Pinpoint the cell where the given text exists, returning its [X, Y] midpoint coordinate. 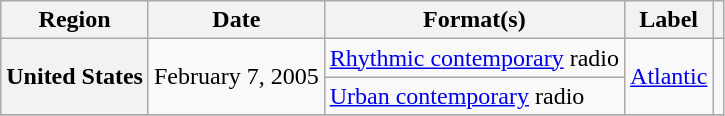
Rhythmic contemporary radio [474, 58]
Label [669, 20]
United States [75, 77]
Format(s) [474, 20]
Urban contemporary radio [474, 96]
Atlantic [669, 77]
Date [236, 20]
Region [75, 20]
February 7, 2005 [236, 77]
